Locate the cell with the specified text and output its [x, y] center coordinate. 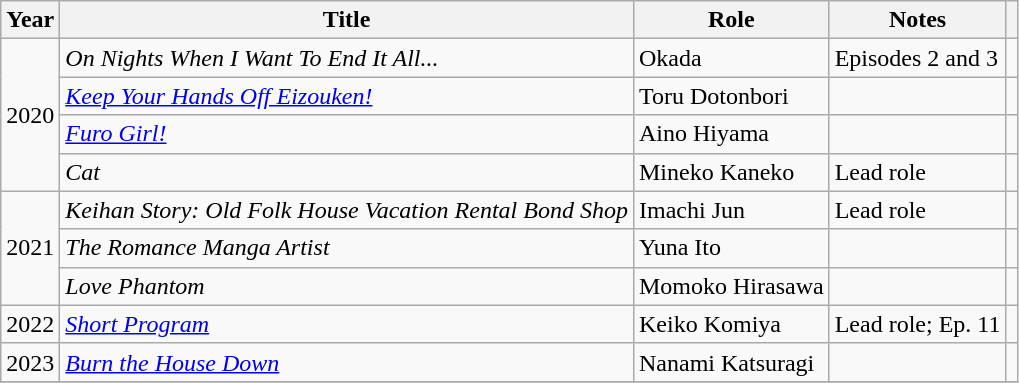
Year [30, 20]
Role [731, 20]
Title [347, 20]
Aino Hiyama [731, 134]
Okada [731, 58]
Keihan Story: Old Folk House Vacation Rental Bond Shop [347, 210]
Keiko Komiya [731, 324]
2020 [30, 115]
Keep Your Hands Off Eizouken! [347, 96]
Cat [347, 172]
Yuna Ito [731, 248]
The Romance Manga Artist [347, 248]
Momoko Hirasawa [731, 286]
Short Program [347, 324]
2023 [30, 362]
Nanami Katsuragi [731, 362]
Episodes 2 and 3 [918, 58]
Love Phantom [347, 286]
2022 [30, 324]
Notes [918, 20]
On Nights When I Want To End It All... [347, 58]
Toru Dotonbori [731, 96]
Furo Girl! [347, 134]
Mineko Kaneko [731, 172]
Imachi Jun [731, 210]
Lead role; Ep. 11 [918, 324]
Burn the House Down [347, 362]
2021 [30, 248]
